Locate the cell with the specified text and output its [x, y] center coordinate. 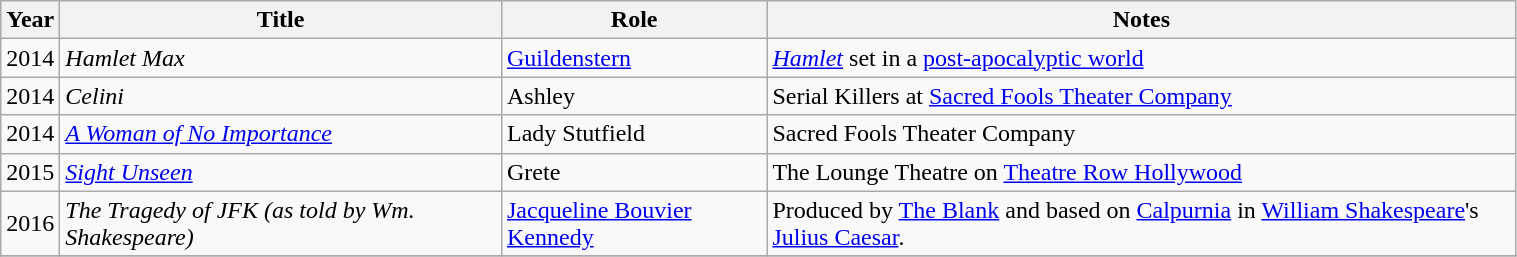
Produced by The Blank and based on Calpurnia in William Shakespeare's Julius Caesar. [1142, 224]
Title [281, 20]
Hamlet Max [281, 58]
Role [634, 20]
A Woman of No Importance [281, 134]
The Lounge Theatre on Theatre Row Hollywood [1142, 172]
Notes [1142, 20]
Year [30, 20]
Ashley [634, 96]
2015 [30, 172]
Jacqueline Bouvier Kennedy [634, 224]
2016 [30, 224]
Serial Killers at Sacred Fools Theater Company [1142, 96]
Sight Unseen [281, 172]
Lady Stutfield [634, 134]
Hamlet set in a post-apocalyptic world [1142, 58]
Grete [634, 172]
The Tragedy of JFK (as told by Wm. Shakespeare) [281, 224]
Guildenstern [634, 58]
Sacred Fools Theater Company [1142, 134]
Celini [281, 96]
